Scan for the cell matching the given text and deliver its [X, Y] coordinate at center. 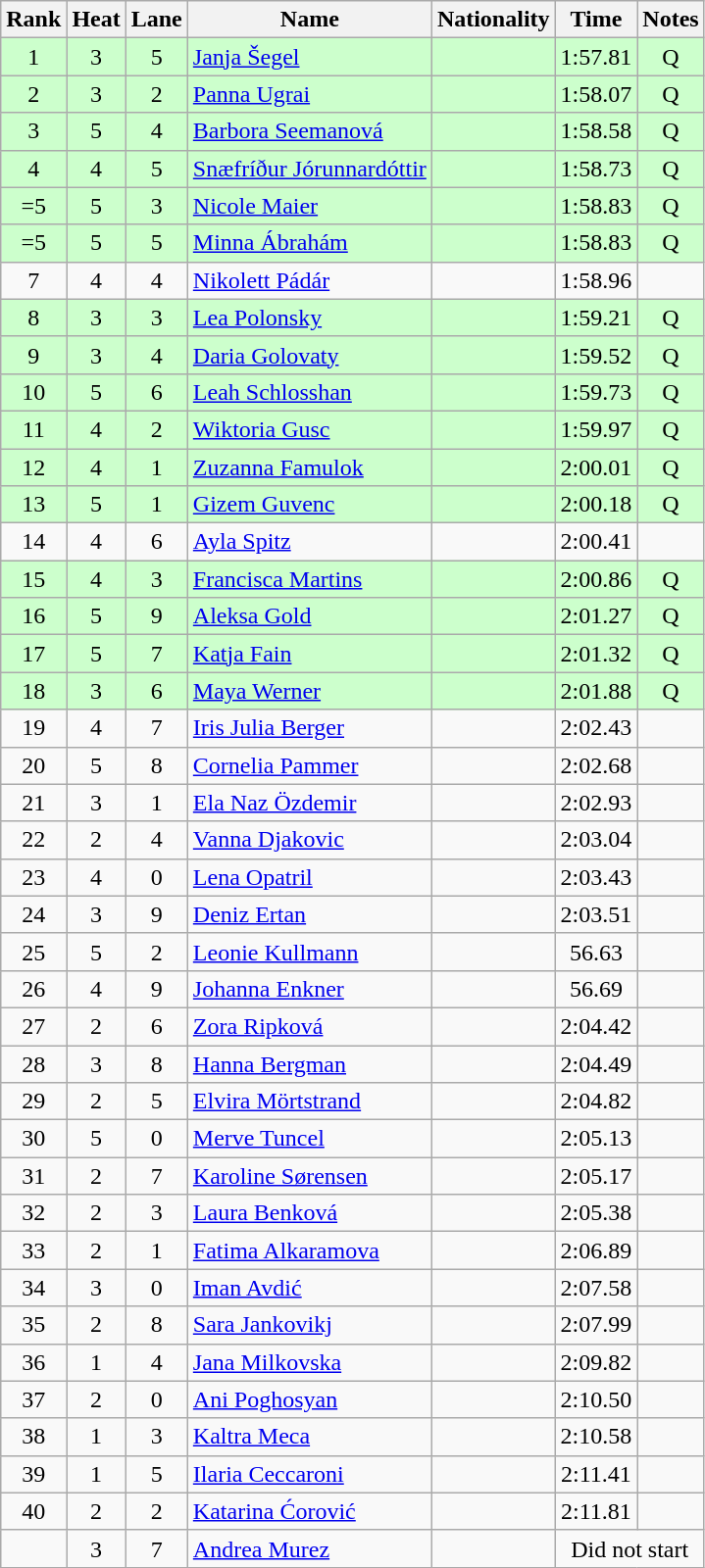
Snæfríður Jórunnardóttir [310, 169]
Merve Tuncel [310, 1139]
Daria Golovaty [310, 355]
20 [33, 765]
24 [33, 914]
1:58.07 [596, 94]
Nikolett Pádár [310, 280]
Lane [157, 20]
Nicole Maier [310, 206]
Johanna Enkner [310, 989]
56.63 [596, 952]
Deniz Ertan [310, 914]
12 [33, 467]
Lea Polonsky [310, 318]
Francisca Martins [310, 579]
10 [33, 392]
2:00.41 [596, 542]
27 [33, 1026]
1:59.21 [596, 318]
2:06.89 [596, 1250]
Hanna Bergman [310, 1063]
Name [310, 20]
Ela Naz Özdemir [310, 803]
22 [33, 840]
Wiktoria Gusc [310, 429]
Karoline Sørensen [310, 1176]
Lena Opatril [310, 877]
19 [33, 728]
Katarina Ćorović [310, 1511]
Time [596, 20]
38 [33, 1437]
1:57.81 [596, 57]
Iman Avdić [310, 1288]
26 [33, 989]
56.69 [596, 989]
Minna Ábrahám [310, 243]
Jana Milkovska [310, 1362]
Leah Schlosshan [310, 392]
Barbora Seemanová [310, 131]
23 [33, 877]
Iris Julia Berger [310, 728]
2:03.43 [596, 877]
2:02.43 [596, 728]
2:00.01 [596, 467]
Vanna Djakovic [310, 840]
2:04.49 [596, 1063]
Fatima Alkaramova [310, 1250]
2:11.81 [596, 1511]
2:01.88 [596, 691]
Ayla Spitz [310, 542]
1:58.58 [596, 131]
Andrea Murez [310, 1548]
2:05.17 [596, 1176]
Ani Poghosyan [310, 1399]
2:11.41 [596, 1474]
32 [33, 1213]
11 [33, 429]
37 [33, 1399]
Janja Šegel [310, 57]
1:58.96 [596, 280]
Cornelia Pammer [310, 765]
1:59.73 [596, 392]
31 [33, 1176]
2:01.27 [596, 616]
25 [33, 952]
2:04.82 [596, 1102]
Kaltra Meca [310, 1437]
Zuzanna Famulok [310, 467]
2:07.58 [596, 1288]
16 [33, 616]
Katja Fain [310, 654]
2:10.50 [596, 1399]
2:00.86 [596, 579]
15 [33, 579]
1:59.52 [596, 355]
40 [33, 1511]
2:09.82 [596, 1362]
2:02.93 [596, 803]
Notes [671, 20]
Zora Ripková [310, 1026]
2:07.99 [596, 1325]
Leonie Kullmann [310, 952]
1:58.73 [596, 169]
1:59.97 [596, 429]
Sara Jankovikj [310, 1325]
35 [33, 1325]
2:05.38 [596, 1213]
21 [33, 803]
30 [33, 1139]
Laura Benková [310, 1213]
18 [33, 691]
29 [33, 1102]
2:10.58 [596, 1437]
33 [33, 1250]
2:04.42 [596, 1026]
2:03.04 [596, 840]
2:05.13 [596, 1139]
Maya Werner [310, 691]
34 [33, 1288]
28 [33, 1063]
17 [33, 654]
Did not start [629, 1548]
Rank [33, 20]
2:02.68 [596, 765]
36 [33, 1362]
Aleksa Gold [310, 616]
2:00.18 [596, 505]
13 [33, 505]
Nationality [493, 20]
14 [33, 542]
2:01.32 [596, 654]
Heat [96, 20]
Elvira Mörtstrand [310, 1102]
Panna Ugrai [310, 94]
39 [33, 1474]
2:03.51 [596, 914]
Ilaria Ceccaroni [310, 1474]
Gizem Guvenc [310, 505]
